Determine the [x, y] coordinate at the center of the cell enclosing the given text.  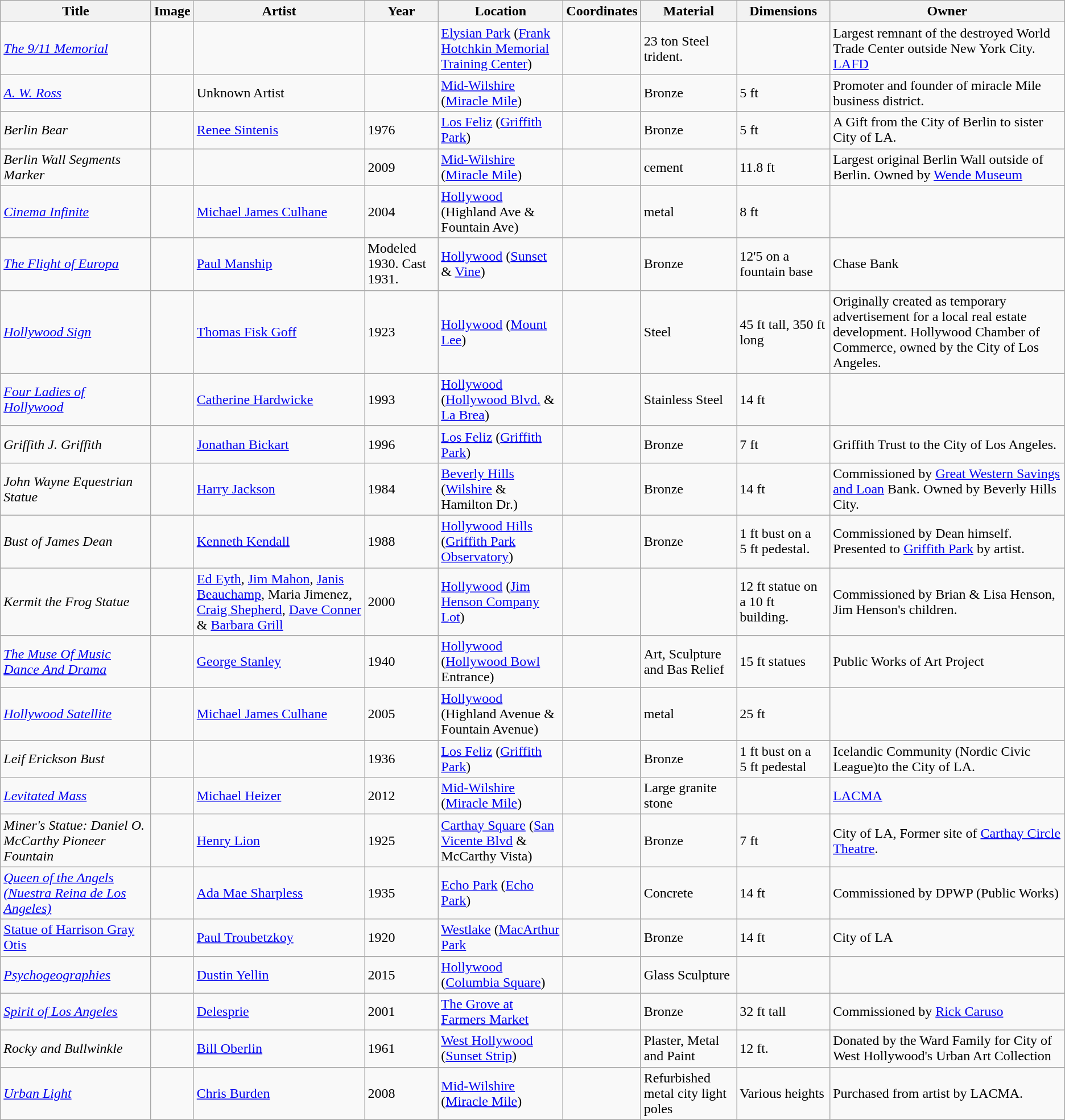
Stainless Steel [688, 400]
Glass Sculpture [688, 974]
Owner [948, 11]
Miner's Statue: Daniel O. McCarthy Pioneer Fountain [76, 841]
Commissioned by Brian & Lisa Henson, Jim Henson's children. [948, 602]
Image [172, 11]
LACMA [948, 796]
12 ft statue on a 10 ft building. [783, 602]
Levitated Mass [76, 796]
Commissioned by Dean himself. Presented to Griffith Park by artist. [948, 541]
2012 [402, 796]
Hollywood (Jim Henson Company Lot) [501, 602]
Kenneth Kendall [279, 541]
Donated by the Ward Family for City of West Hollywood's Urban Art Collection [948, 1048]
Berlin Bear [76, 130]
Kermit the Frog Statue [76, 602]
Large granite stone [688, 796]
2005 [402, 714]
Carthay Square (San Vicente Blvd & McCarthy Vista) [501, 841]
2004 [402, 212]
Psychogeographies [76, 974]
cement [688, 167]
Icelandic Community (Nordic Civic League)to the City of LA. [948, 759]
1935 [402, 893]
1 ft bust on a 5 ft pedestal. [783, 541]
Chase Bank [948, 264]
45 ft tall, 350 ft long [783, 332]
1936 [402, 759]
Beverly Hills (Wilshire & Hamilton Dr.) [501, 489]
Year [402, 11]
1993 [402, 400]
Catherine Hardwicke [279, 400]
8 ft [783, 212]
Urban Light [76, 1093]
Originally created as temporary advertisement for a local real estate development. Hollywood Chamber of Commerce, owned by the City of Los Angeles. [948, 332]
2015 [402, 974]
Henry Lion [279, 841]
Michael Heizer [279, 796]
Modeled 1930. Cast 1931. [402, 264]
Material [688, 11]
Commissioned by DPWP (Public Works) [948, 893]
Westlake (MacArthur Park [501, 938]
12 ft. [783, 1048]
Hollywood (Sunset & Vine) [501, 264]
Plaster, Metal and Paint [688, 1048]
A Gift from the City of Berlin to sister City of LA. [948, 130]
Berlin Wall Segments Marker [76, 167]
Bust of James Dean [76, 541]
Spirit of Los Angeles [76, 1012]
Queen of the Angels (Nuestra Reina de Los Angeles) [76, 893]
Four Ladies of Hollywood [76, 400]
Steel [688, 332]
John Wayne Equestrian Statue [76, 489]
1940 [402, 662]
The 9/11 Memorial [76, 48]
Griffith Trust to the City of Los Angeles. [948, 444]
City of LA, Former site of Carthay Circle Theatre. [948, 841]
City of LA [948, 938]
12'5 on a fountain base [783, 264]
West Hollywood (Sunset Strip) [501, 1048]
1925 [402, 841]
Unknown Artist [279, 93]
Largest original Berlin Wall outside of Berlin. Owned by Wende Museum [948, 167]
Hollywood (Columbia Square) [501, 974]
Delesprie [279, 1012]
The Muse Of Music Dance And Drama [76, 662]
Thomas Fisk Goff [279, 332]
Hollywood (Mount Lee) [501, 332]
Commissioned by Rick Caruso [948, 1012]
Promoter and founder of miracle Mile business district. [948, 93]
The Grove at Farmers Market [501, 1012]
Hollywood Sign [76, 332]
15 ft statues [783, 662]
Hollywood Hills (Griffith Park Observatory) [501, 541]
Harry Jackson [279, 489]
Echo Park (Echo Park) [501, 893]
Refurbished metal city light poles [688, 1093]
Bill Oberlin [279, 1048]
Paul Manship [279, 264]
Various heights [783, 1093]
Hollywood (Highland Ave & Fountain Ave) [501, 212]
Rocky and Bullwinkle [76, 1048]
Hollywood Satellite [76, 714]
A. W. Ross [76, 93]
1984 [402, 489]
2001 [402, 1012]
Concrete [688, 893]
Statue of Harrison Gray Otis [76, 938]
Jonathan Bickart [279, 444]
1961 [402, 1048]
Ed Eyth, Jim Mahon, Janis Beauchamp, Maria Jimenez, Craig Shepherd, Dave Conner & Barbara Grill [279, 602]
Commissioned by Great Western Savings and Loan Bank. Owned by Beverly Hills City. [948, 489]
1988 [402, 541]
1920 [402, 938]
Paul Troubetzkoy [279, 938]
Title [76, 11]
2008 [402, 1093]
Public Works of Art Project [948, 662]
Largest remnant of the destroyed World Trade Center outside New York City. LAFD [948, 48]
2009 [402, 167]
11.8 ft [783, 167]
Hollywood (Highland Avenue & Fountain Avenue) [501, 714]
Elysian Park (Frank Hotchkin Memorial Training Center) [501, 48]
Leif Erickson Bust [76, 759]
25 ft [783, 714]
Cinema Infinite [76, 212]
2000 [402, 602]
23 ton Steel trident. [688, 48]
Renee Sintenis [279, 130]
Dustin Yellin [279, 974]
Dimensions [783, 11]
1996 [402, 444]
The Flight of Europa [76, 264]
1 ft bust on a 5 ft pedestal [783, 759]
Art, Sculpture and Bas Relief [688, 662]
Coordinates [602, 11]
1923 [402, 332]
Chris Burden [279, 1093]
Hollywood (Hollywood Blvd. & La Brea) [501, 400]
1976 [402, 130]
Griffith J. Griffith [76, 444]
Artist [279, 11]
Purchased from artist by LACMA. [948, 1093]
Hollywood (Hollywood Bowl Entrance) [501, 662]
32 ft tall [783, 1012]
Location [501, 11]
George Stanley [279, 662]
Ada Mae Sharpless [279, 893]
